Return (x, y) of the center of cell containing provided text 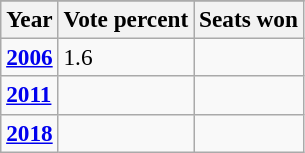
1.6 (126, 57)
2006 (30, 57)
Seats won (249, 19)
2011 (30, 95)
Vote percent (126, 19)
Year (30, 19)
2018 (30, 133)
